Locate the cell with the specified text and output its (X, Y) center coordinate. 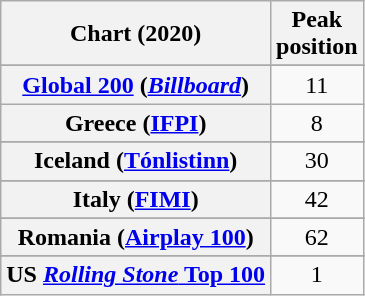
8 (317, 123)
30 (317, 161)
1 (317, 275)
US Rolling Stone Top 100 (136, 275)
Iceland (Tónlistinn) (136, 161)
Romania (Airplay 100) (136, 237)
Peakposition (317, 34)
Global 200 (Billboard) (136, 85)
Chart (2020) (136, 34)
Greece (IFPI) (136, 123)
Italy (FIMI) (136, 199)
62 (317, 237)
11 (317, 85)
42 (317, 199)
